Find where the given text appears and provide that cell's center as (X, Y) coordinate. 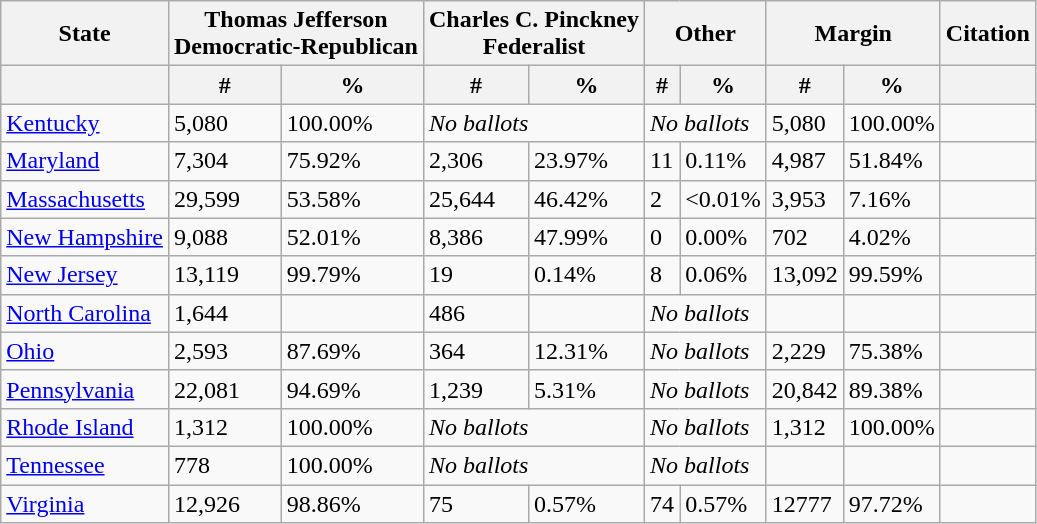
75 (476, 503)
Maryland (85, 161)
2,229 (804, 351)
Rhode Island (85, 427)
23.97% (587, 161)
Other (706, 34)
1,239 (476, 389)
19 (476, 275)
20,842 (804, 389)
94.69% (352, 389)
New Hampshire (85, 237)
53.58% (352, 199)
0.14% (587, 275)
12.31% (587, 351)
89.38% (892, 389)
486 (476, 313)
Margin (853, 34)
52.01% (352, 237)
2 (662, 199)
12777 (804, 503)
0 (662, 237)
74 (662, 503)
11 (662, 161)
0.11% (724, 161)
0.00% (724, 237)
Pennsylvania (85, 389)
3,953 (804, 199)
12,926 (224, 503)
Thomas JeffersonDemocratic-Republican (296, 34)
Massachusetts (85, 199)
29,599 (224, 199)
2,306 (476, 161)
8 (662, 275)
Citation (988, 34)
22,081 (224, 389)
Ohio (85, 351)
4,987 (804, 161)
75.38% (892, 351)
<0.01% (724, 199)
State (85, 34)
New Jersey (85, 275)
2,593 (224, 351)
13,119 (224, 275)
99.79% (352, 275)
Kentucky (85, 123)
13,092 (804, 275)
46.42% (587, 199)
87.69% (352, 351)
47.99% (587, 237)
North Carolina (85, 313)
Virginia (85, 503)
4.02% (892, 237)
9,088 (224, 237)
8,386 (476, 237)
7,304 (224, 161)
0.06% (724, 275)
97.72% (892, 503)
702 (804, 237)
98.86% (352, 503)
75.92% (352, 161)
364 (476, 351)
778 (224, 465)
51.84% (892, 161)
25,644 (476, 199)
1,644 (224, 313)
7.16% (892, 199)
Tennessee (85, 465)
5.31% (587, 389)
Charles C. PinckneyFederalist (534, 34)
99.59% (892, 275)
